Return the [x, y] coordinate for the center point of the cell that contains the specified text.  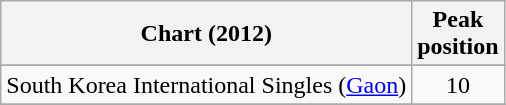
South Korea International Singles (Gaon) [206, 85]
10 [458, 85]
Chart (2012) [206, 34]
Peakposition [458, 34]
